Output the [X, Y] coordinate of the center of the cell containing the given text.  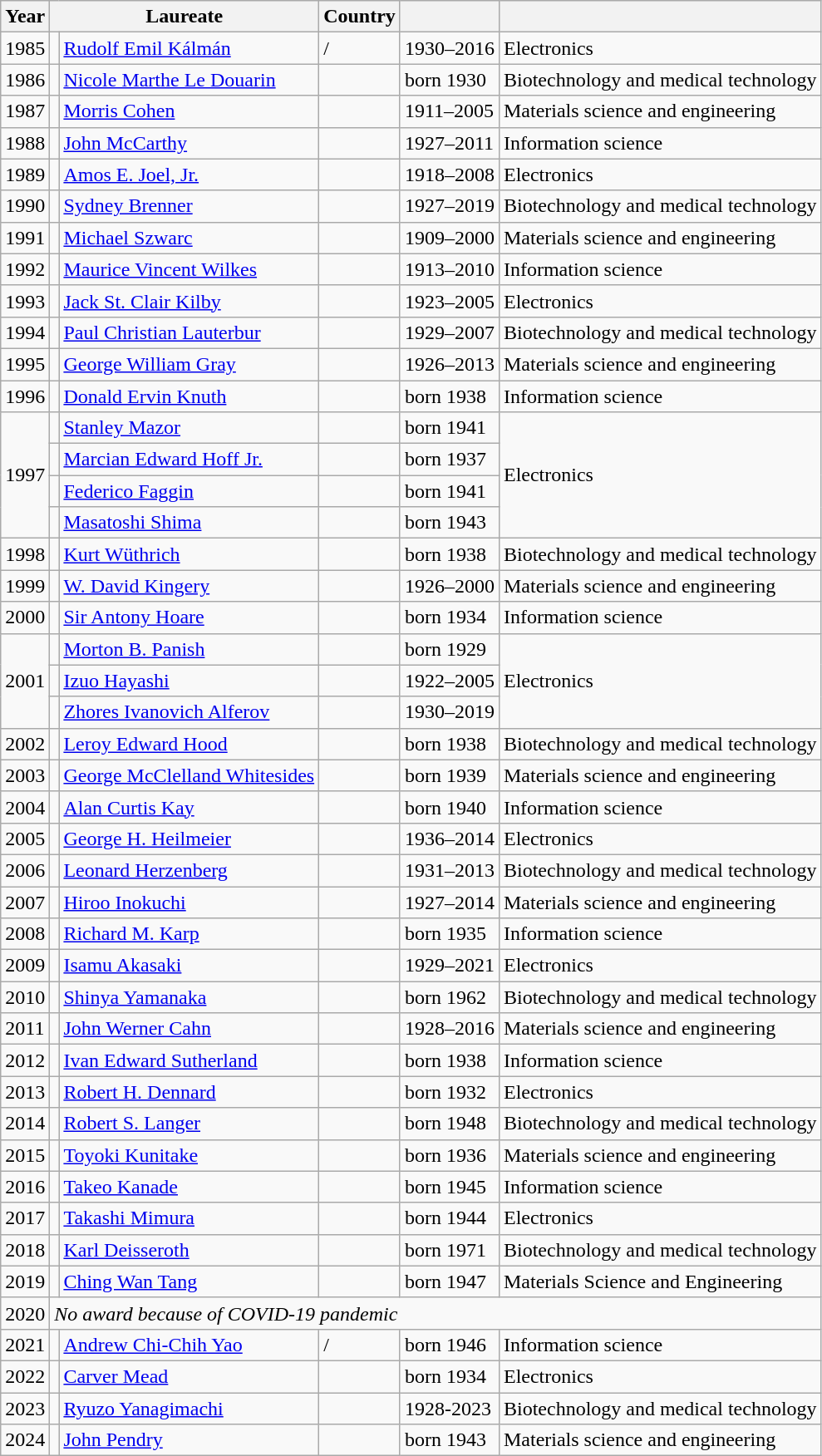
1936–2014 [449, 839]
2024 [25, 1440]
born 1940 [449, 807]
2014 [25, 1124]
Andrew Chi-Chih Yao [190, 1345]
born 1947 [449, 1281]
2005 [25, 839]
2004 [25, 807]
Masatoshi Shima [190, 523]
1989 [25, 175]
Morton B. Panish [190, 649]
Nicole Marthe Le Douarin [190, 80]
1913–2010 [449, 269]
1995 [25, 364]
1928–2016 [449, 1029]
1992 [25, 269]
Alan Curtis Kay [190, 807]
Morris Cohen [190, 111]
Donald Ervin Knuth [190, 396]
1996 [25, 396]
Carver Mead [190, 1376]
Paul Christian Lauterbur [190, 332]
2017 [25, 1218]
Richard M. Karp [190, 934]
2016 [25, 1187]
Rudolf Emil Kálmán [190, 48]
Robert S. Langer [190, 1124]
Takashi Mimura [190, 1218]
2018 [25, 1250]
W. David Kingery [190, 586]
born 1971 [449, 1250]
Leonard Herzenberg [190, 870]
George H. Heilmeier [190, 839]
2015 [25, 1155]
1930–2016 [449, 48]
1988 [25, 143]
2020 [25, 1313]
Ryuzo Yanagimachi [190, 1409]
Robert H. Dennard [190, 1092]
Federico Faggin [190, 491]
born 1962 [449, 997]
Year [25, 17]
1927–2014 [449, 902]
1990 [25, 206]
Karl Deisseroth [190, 1250]
born 1929 [449, 649]
Ivan Edward Sutherland [190, 1060]
Leroy Edward Hood [190, 744]
Isamu Akasaki [190, 966]
born 1944 [449, 1218]
No award because of COVID-19 pandemic [436, 1313]
1918–2008 [449, 175]
1991 [25, 238]
1993 [25, 301]
1911–2005 [449, 111]
2002 [25, 744]
born 1937 [449, 460]
1931–2013 [449, 870]
2021 [25, 1345]
Marcian Edward Hoff Jr. [190, 460]
2001 [25, 681]
1997 [25, 475]
1930–2019 [449, 712]
Stanley Mazor [190, 428]
1929–2007 [449, 332]
John Werner Cahn [190, 1029]
2012 [25, 1060]
1986 [25, 80]
John McCarthy [190, 143]
2009 [25, 966]
Kurt Wüthrich [190, 554]
Sydney Brenner [190, 206]
Michael Szwarc [190, 238]
1926–2013 [449, 364]
Sir Antony Hoare [190, 617]
1909–2000 [449, 238]
1929–2021 [449, 966]
born 1930 [449, 80]
2019 [25, 1281]
2000 [25, 617]
Laureate [185, 17]
1923–2005 [449, 301]
Takeo Kanade [190, 1187]
2010 [25, 997]
Country [360, 17]
Maurice Vincent Wilkes [190, 269]
1926–2000 [449, 586]
Materials Science and Engineering [660, 1281]
1927–2011 [449, 143]
1999 [25, 586]
Shinya Yamanaka [190, 997]
2013 [25, 1092]
George William Gray [190, 364]
born 1935 [449, 934]
George McClelland Whitesides [190, 775]
Toyoki Kunitake [190, 1155]
2007 [25, 902]
Jack St. Clair Kilby [190, 301]
born 1945 [449, 1187]
2011 [25, 1029]
John Pendry [190, 1440]
2022 [25, 1376]
Zhores Ivanovich Alferov [190, 712]
2003 [25, 775]
born 1948 [449, 1124]
Ching Wan Tang [190, 1281]
born 1946 [449, 1345]
1994 [25, 332]
born 1939 [449, 775]
Amos E. Joel, Jr. [190, 175]
1927–2019 [449, 206]
born 1932 [449, 1092]
Hiroo Inokuchi [190, 902]
2008 [25, 934]
2023 [25, 1409]
2006 [25, 870]
1998 [25, 554]
1922–2005 [449, 681]
1985 [25, 48]
born 1936 [449, 1155]
1987 [25, 111]
1928-2023 [449, 1409]
Izuo Hayashi [190, 681]
